Identify which cell holds the provided text, then report its (X, Y) central coordinate. 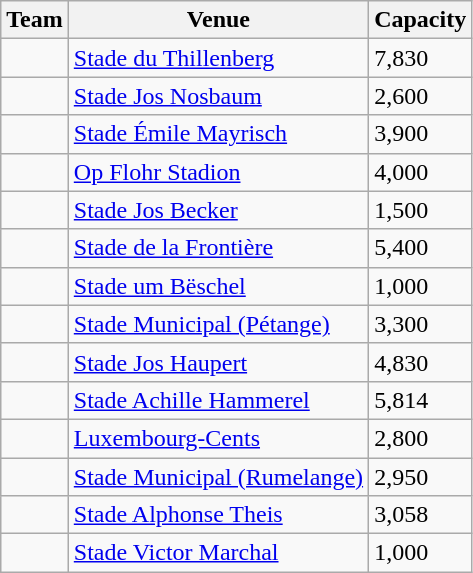
Venue (218, 20)
Team (35, 20)
Stade de la Frontière (218, 248)
4,830 (420, 362)
Stade du Thillenberg (218, 58)
3,300 (420, 324)
4,000 (420, 172)
3,058 (420, 515)
Stade Jos Nosbaum (218, 96)
Stade Municipal (Pétange) (218, 324)
2,800 (420, 438)
Stade Jos Haupert (218, 362)
Stade Achille Hammerel (218, 400)
1,500 (420, 210)
Stade um Bëschel (218, 286)
Capacity (420, 20)
Stade Victor Marchal (218, 553)
3,900 (420, 134)
5,400 (420, 248)
Stade Alphonse Theis (218, 515)
Stade Jos Becker (218, 210)
Luxembourg-Cents (218, 438)
Stade Municipal (Rumelange) (218, 477)
Stade Émile Mayrisch (218, 134)
Op Flohr Stadion (218, 172)
2,600 (420, 96)
5,814 (420, 400)
2,950 (420, 477)
7,830 (420, 58)
